Determine the [X, Y] coordinate at the center of the cell enclosing the given text.  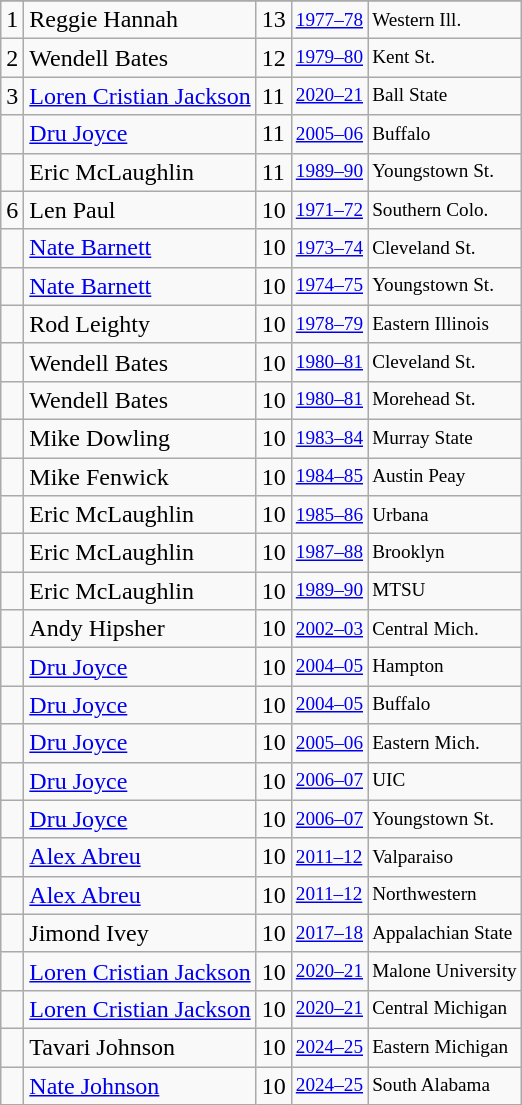
Valparaiso [445, 857]
Southern Colo. [445, 210]
Mike Dowling [140, 438]
1985–86 [329, 515]
1974–75 [329, 286]
Eastern Michigan [445, 1047]
Central Michigan [445, 1009]
13 [274, 20]
Central Mich. [445, 629]
Eastern Mich. [445, 743]
UIC [445, 781]
2017–18 [329, 933]
Malone University [445, 971]
South Alabama [445, 1085]
Urbana [445, 515]
Andy Hipsher [140, 629]
1987–88 [329, 553]
2002–03 [329, 629]
Northwestern [445, 895]
Austin Peay [445, 477]
1979–80 [329, 58]
Hampton [445, 667]
Western Ill. [445, 20]
1978–79 [329, 324]
Ball State [445, 96]
3 [12, 96]
Brooklyn [445, 553]
Reggie Hannah [140, 20]
Mike Fenwick [140, 477]
1971–72 [329, 210]
Appalachian State [445, 933]
MTSU [445, 591]
12 [274, 58]
Jimond Ivey [140, 933]
1984–85 [329, 477]
Len Paul [140, 210]
1 [12, 20]
1977–78 [329, 20]
1973–74 [329, 248]
2 [12, 58]
Tavari Johnson [140, 1047]
Murray State [445, 438]
1983–84 [329, 438]
6 [12, 210]
Eastern Illinois [445, 324]
Nate Johnson [140, 1085]
Rod Leighty [140, 324]
Morehead St. [445, 400]
Kent St. [445, 58]
